For the text-containing cell, return its midpoint in (X, Y) coordinate format. 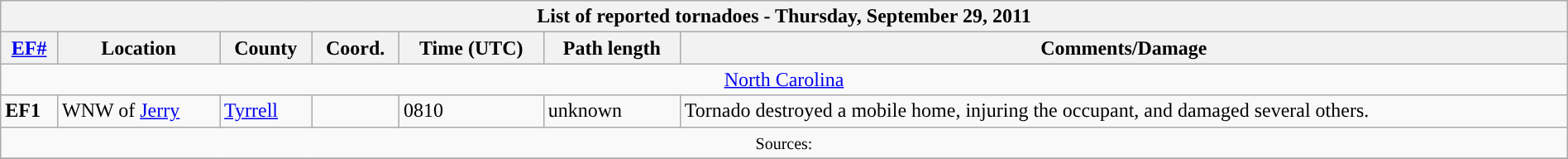
Path length (612, 48)
Comments/Damage (1123, 48)
List of reported tornadoes - Thursday, September 29, 2011 (784, 17)
Tyrrell (266, 111)
Location (138, 48)
North Carolina (784, 79)
Sources: (784, 142)
unknown (612, 111)
Tornado destroyed a mobile home, injuring the occupant, and damaged several others. (1123, 111)
0810 (471, 111)
EF# (30, 48)
WNW of Jerry (138, 111)
EF1 (30, 111)
Coord. (356, 48)
Time (UTC) (471, 48)
County (266, 48)
